Scan for the cell matching the given text and deliver its [X, Y] coordinate at center. 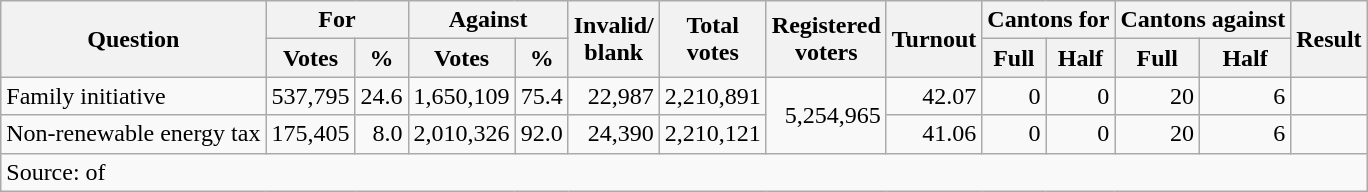
24,390 [614, 134]
537,795 [310, 96]
Family initiative [134, 96]
22,987 [614, 96]
1,650,109 [462, 96]
2,010,326 [462, 134]
24.6 [382, 96]
Question [134, 39]
75.4 [542, 96]
Turnout [934, 39]
92.0 [542, 134]
For [337, 20]
8.0 [382, 134]
Source: of [684, 172]
Totalvotes [712, 39]
Registeredvoters [826, 39]
41.06 [934, 134]
2,210,121 [712, 134]
42.07 [934, 96]
Non-renewable energy tax [134, 134]
Against [488, 20]
175,405 [310, 134]
Cantons for [1048, 20]
Invalid/blank [614, 39]
2,210,891 [712, 96]
5,254,965 [826, 115]
Result [1329, 39]
Cantons against [1203, 20]
